Detect which cell encompasses the target text, then output its (x, y) center coordinate. 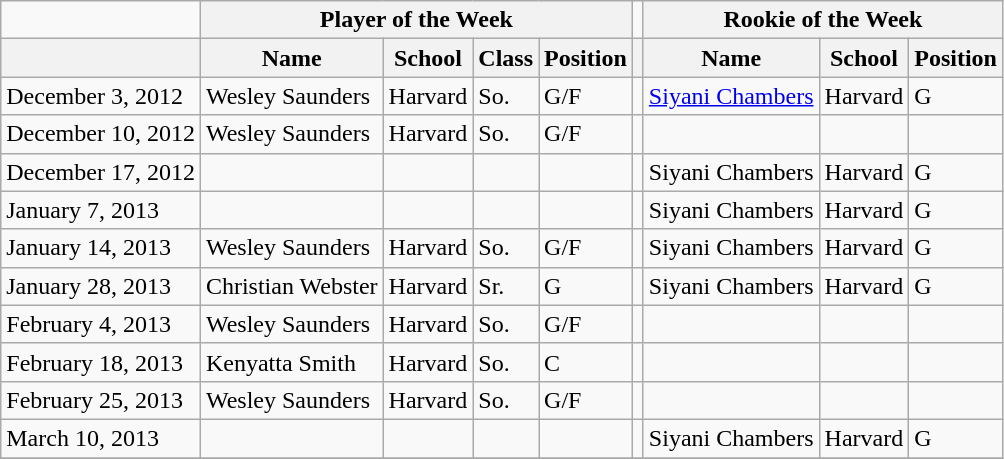
January 7, 2013 (101, 210)
Rookie of the Week (822, 20)
February 18, 2013 (101, 362)
C (586, 362)
Kenyatta Smith (292, 362)
Sr. (506, 286)
Christian Webster (292, 286)
Class (506, 58)
January 28, 2013 (101, 286)
Player of the Week (416, 20)
February 25, 2013 (101, 400)
February 4, 2013 (101, 324)
December 17, 2012 (101, 172)
March 10, 2013 (101, 438)
December 10, 2012 (101, 134)
January 14, 2013 (101, 248)
December 3, 2012 (101, 96)
